Pinpoint the cell where the given text exists, returning its (X, Y) midpoint coordinate. 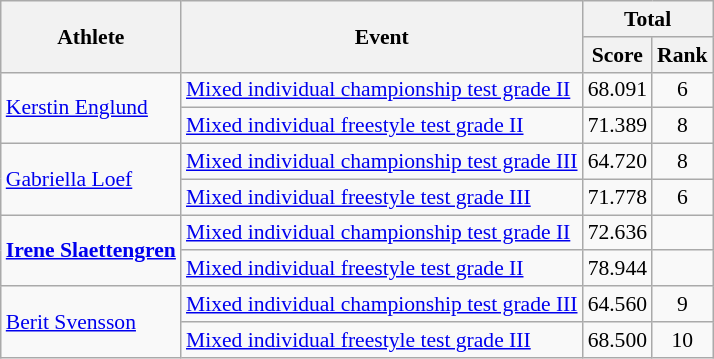
Total (648, 19)
64.560 (618, 304)
Kerstin Englund (91, 108)
68.091 (618, 90)
Rank (682, 55)
Athlete (91, 36)
Berit Svensson (91, 322)
Event (382, 36)
72.636 (618, 233)
10 (682, 340)
Irene Slaettengren (91, 250)
71.389 (618, 126)
Score (618, 55)
9 (682, 304)
64.720 (618, 162)
71.778 (618, 197)
68.500 (618, 340)
Gabriella Loef (91, 180)
78.944 (618, 269)
